Detect which cell encompasses the target text, then output its [x, y] center coordinate. 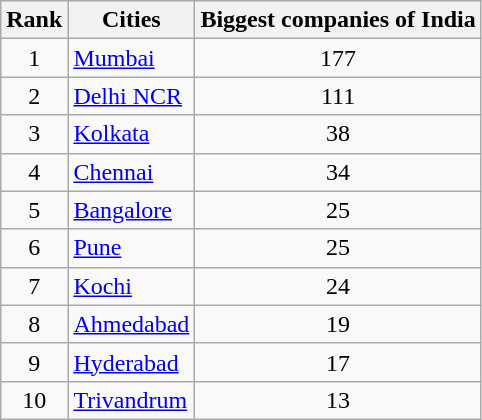
19 [338, 324]
Trivandrum [132, 400]
Pune [132, 248]
111 [338, 96]
Kochi [132, 286]
7 [34, 286]
4 [34, 172]
Rank [34, 20]
Delhi NCR [132, 96]
Biggest companies of India [338, 20]
34 [338, 172]
Hyderabad [132, 362]
6 [34, 248]
2 [34, 96]
Kolkata [132, 134]
17 [338, 362]
9 [34, 362]
38 [338, 134]
177 [338, 58]
1 [34, 58]
13 [338, 400]
Cities [132, 20]
Bangalore [132, 210]
Chennai [132, 172]
3 [34, 134]
10 [34, 400]
24 [338, 286]
8 [34, 324]
5 [34, 210]
Ahmedabad [132, 324]
Mumbai [132, 58]
